Provide the [x, y] coordinate of the cell's center where the given text is located.  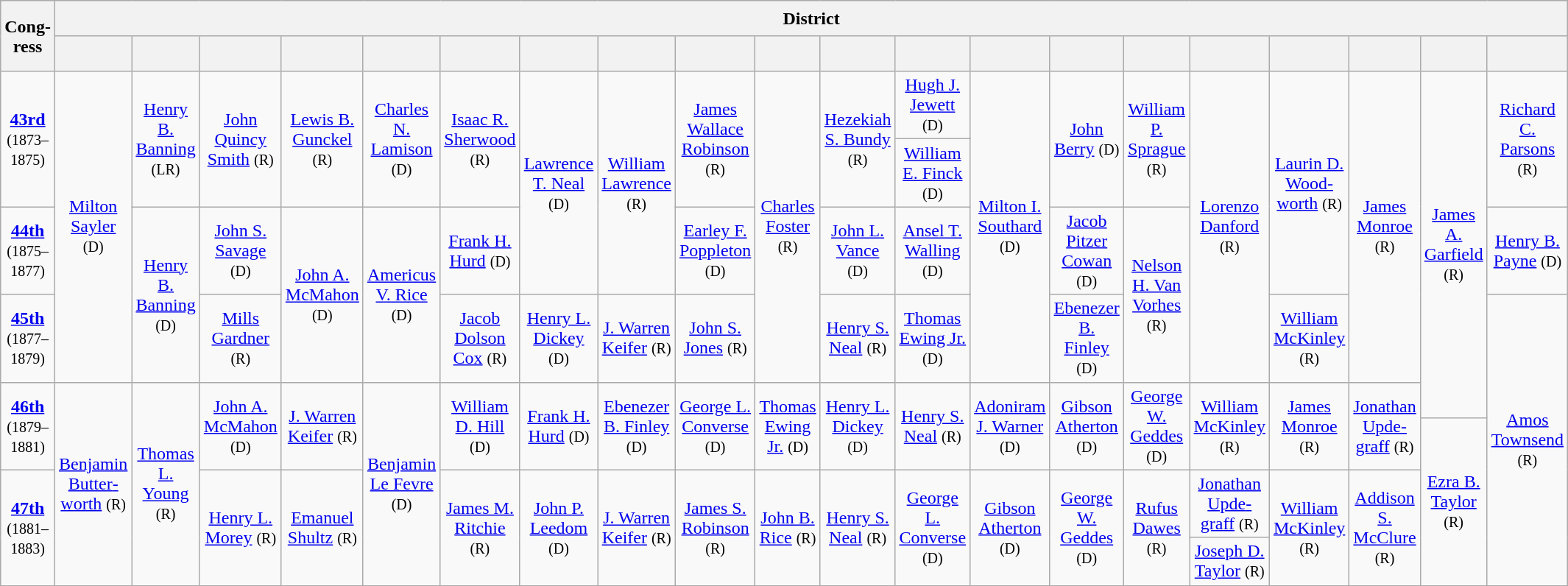
Henry B. Banning (D) [166, 294]
Joseph D. Taylor (R) [1229, 561]
Benjamin Le Fevre (D) [401, 484]
Hugh J. Jewett (D) [933, 105]
Richard C. Parsons (R) [1527, 139]
John P. Leedom (D) [559, 527]
Nelson H. Van Vorhes (R) [1156, 294]
Addison S. McClure (R) [1385, 527]
William Lawrence (R) [637, 183]
Milton I. Southard (D) [1010, 227]
Henry B. Payne (D) [1527, 250]
Hezekiah S. Bundy (R) [858, 139]
Milton Sayler (D) [93, 227]
Charles Foster (R) [788, 227]
46th(1879–1881) [28, 426]
Ezra B. Taylor (R) [1453, 501]
Cong­ress [28, 36]
John L. Vance (D) [858, 250]
Charles N. Lamison (D) [401, 139]
Rufus Dawes (R) [1156, 527]
44th(1875–1877) [28, 250]
47th(1881–1883) [28, 527]
James Wallace Robinson (R) [715, 139]
Henry L. Morey (R) [240, 527]
Ansel T. Walling (D) [933, 250]
William D. Hill (D) [480, 426]
John Berry (D) [1087, 139]
43rd(1873–1875) [28, 139]
John S. Jones (R) [715, 339]
Emanuel Shultz (R) [322, 527]
Lorenzo Danford (R) [1229, 227]
Adoniram J. Warner (D) [1010, 426]
District [811, 18]
John S. Savage (D) [240, 250]
Amos Townsend (R) [1527, 440]
Jacob Dolson Cox (R) [480, 339]
Earley F. Poppleton (D) [715, 250]
Americus V. Rice (D) [401, 294]
Jacob Pitzer Cowan (D) [1087, 250]
Laurin D. Wood­worth (R) [1309, 183]
John Quincy Smith (R) [240, 139]
John B. Rice (R) [788, 527]
Thomas L. Young (R) [166, 484]
James S. Robinson (R) [715, 527]
Lewis B. Gunckel (R) [322, 139]
Benjamin Butter­worth (R) [93, 484]
William E. Finck (D) [933, 173]
James M. Ritchie (R) [480, 527]
James A. Garfield (R) [1453, 244]
45th(1877–1879) [28, 339]
William P. Sprague (R) [1156, 139]
Isaac R. Sherwood (R) [480, 139]
Mills Gardner (R) [240, 339]
Henry B. Banning (LR) [166, 139]
Lawrence T. Neal (D) [559, 183]
